Pinpoint the cell where the given text exists, returning its (X, Y) midpoint coordinate. 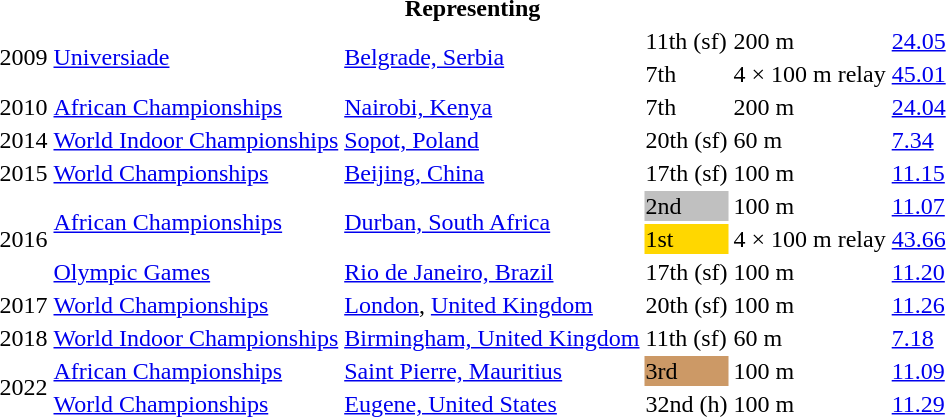
Olympic Games (196, 272)
Beijing, China (492, 173)
Rio de Janeiro, Brazil (492, 272)
1st (686, 239)
Universiade (196, 58)
Saint Pierre, Mauritius (492, 371)
Birmingham, United Kingdom (492, 338)
Belgrade, Serbia (492, 58)
Nairobi, Kenya (492, 107)
Durban, South Africa (492, 222)
London, United Kingdom (492, 305)
3rd (686, 371)
Sopot, Poland (492, 140)
2nd (686, 206)
